Extract the [X, Y] coordinate from the center of the cell holding the provided text.  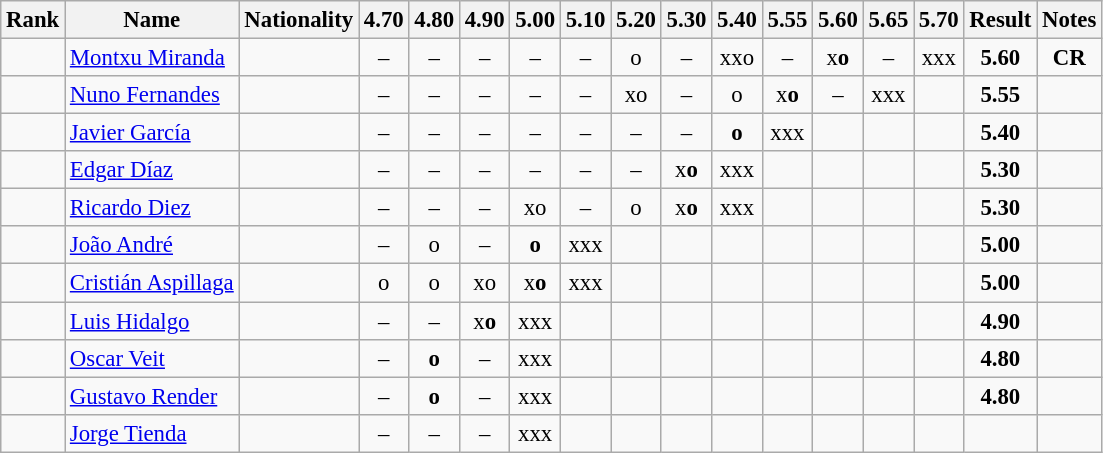
João André [152, 245]
Gustavo Render [152, 396]
Nuno Fernandes [152, 95]
5.10 [585, 20]
xxo [737, 58]
Name [152, 20]
Javier García [152, 133]
Jorge Tienda [152, 433]
Edgar Díaz [152, 170]
5.20 [636, 20]
Montxu Miranda [152, 58]
Notes [1070, 20]
4.70 [383, 20]
CR [1070, 58]
Nationality [298, 20]
Cristián Aspillaga [152, 283]
5.70 [939, 20]
Rank [33, 20]
Oscar Veit [152, 358]
Luis Hidalgo [152, 321]
Ricardo Diez [152, 208]
5.65 [888, 20]
Result [1000, 20]
